Capture the cell that displays the provided text and extract its (X, Y) central coordinate. 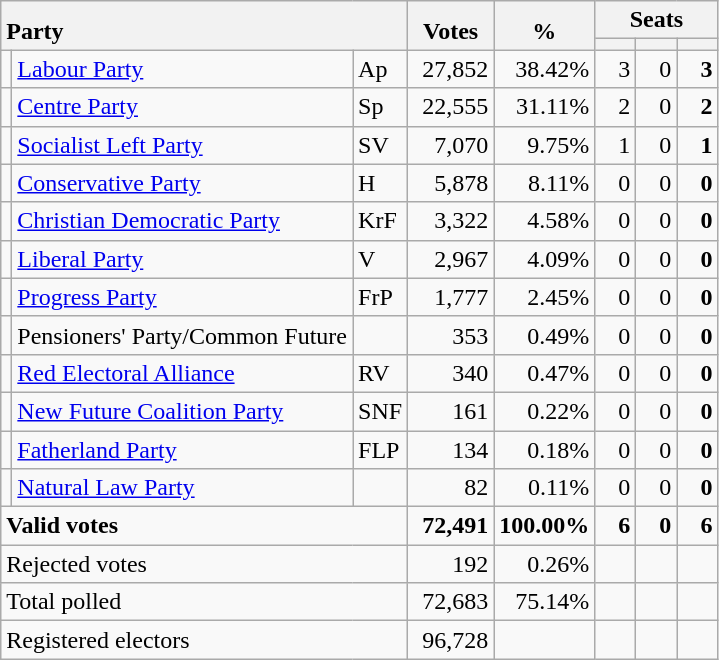
0.11% (544, 488)
Seats (656, 20)
RV (380, 373)
Pensioners' Party/Common Future (182, 335)
New Future Coalition Party (182, 411)
9.75% (544, 145)
27,852 (451, 69)
Socialist Left Party (182, 145)
SV (380, 145)
38.42% (544, 69)
Rejected votes (204, 564)
Fatherland Party (182, 449)
2,967 (451, 259)
H (380, 183)
Votes (451, 26)
FLP (380, 449)
FrP (380, 297)
340 (451, 373)
75.14% (544, 602)
Red Electoral Alliance (182, 373)
100.00% (544, 526)
Centre Party (182, 107)
Labour Party (182, 69)
2.45% (544, 297)
Party (204, 26)
KrF (380, 221)
353 (451, 335)
0.26% (544, 564)
% (544, 26)
Conservative Party (182, 183)
Natural Law Party (182, 488)
Total polled (204, 602)
1,777 (451, 297)
Liberal Party (182, 259)
0.49% (544, 335)
31.11% (544, 107)
134 (451, 449)
72,491 (451, 526)
4.58% (544, 221)
0.22% (544, 411)
SNF (380, 411)
0.18% (544, 449)
82 (451, 488)
5,878 (451, 183)
Valid votes (204, 526)
Ap (380, 69)
7,070 (451, 145)
8.11% (544, 183)
Sp (380, 107)
0.47% (544, 373)
Progress Party (182, 297)
3,322 (451, 221)
4.09% (544, 259)
72,683 (451, 602)
96,728 (451, 640)
22,555 (451, 107)
Christian Democratic Party (182, 221)
Registered electors (204, 640)
192 (451, 564)
161 (451, 411)
V (380, 259)
